Return the (x, y) coordinate for the center point of the cell that contains the specified text.  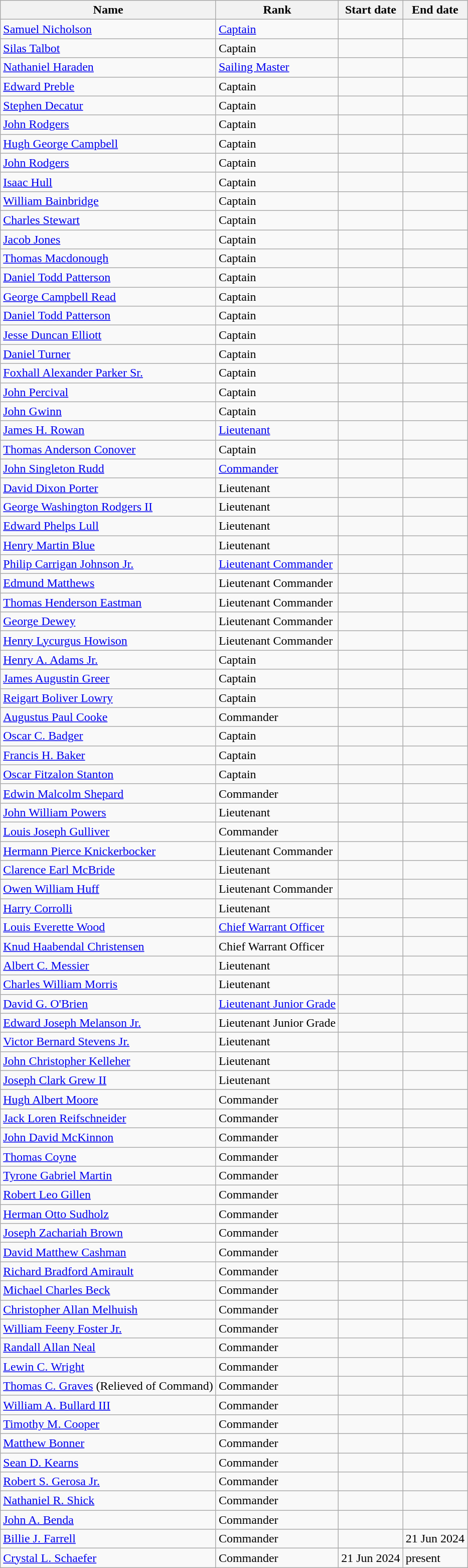
Thomas Henderson Eastman (108, 602)
Hugh George Campbell (108, 144)
Oscar Fitzalon Stanton (108, 774)
Hermann Pierce Knickerbocker (108, 851)
Robert S. Gerosa Jr. (108, 1482)
William Bainbridge (108, 201)
George Campbell Read (108, 297)
James H. Rowan (108, 430)
Crystal L. Schaefer (108, 1558)
Edmund Matthews (108, 583)
Edwin Malcolm Shepard (108, 793)
Jesse Duncan Elliott (108, 335)
Knud Haabendal Christensen (108, 946)
Charles William Morris (108, 985)
Louis Joseph Gulliver (108, 831)
Name (108, 10)
Silas Talbot (108, 48)
Nathaniel Haraden (108, 67)
Oscar C. Badger (108, 736)
David G. O'Brien (108, 1004)
Jack Loren Reifschneider (108, 1118)
Foxhall Alexander Parker Sr. (108, 373)
Joseph Clark Grew II (108, 1080)
Charles Stewart (108, 220)
Lewin C. Wright (108, 1367)
David Dixon Porter (108, 488)
End date (435, 10)
Rank (277, 10)
Joseph Zachariah Brown (108, 1233)
Jacob Jones (108, 239)
Owen William Huff (108, 889)
Herman Otto Sudholz (108, 1214)
John A. Benda (108, 1520)
Stephen Decatur (108, 105)
Augustus Paul Cooke (108, 717)
John Singleton Rudd (108, 468)
Richard Bradford Amirault (108, 1271)
Daniel Turner (108, 354)
John Percival (108, 392)
William Feeny Foster Jr. (108, 1329)
Start date (371, 10)
Edward Preble (108, 86)
Thomas Coyne (108, 1156)
Harry Corrolli (108, 908)
John William Powers (108, 812)
Henry Martin Blue (108, 545)
Henry A. Adams Jr. (108, 660)
John Christopher Kelleher (108, 1061)
Matthew Bonner (108, 1443)
Robert Leo Gillen (108, 1195)
James Augustin Greer (108, 679)
Sailing Master (277, 67)
George Dewey (108, 622)
Billie J. Farrell (108, 1539)
Isaac Hull (108, 182)
Victor Bernard Stevens Jr. (108, 1042)
Philip Carrigan Johnson Jr. (108, 564)
present (435, 1558)
Samuel Nicholson (108, 29)
Christopher Allan Melhuish (108, 1309)
Clarence Earl McBride (108, 870)
Louis Everette Wood (108, 927)
Tyrone Gabriel Martin (108, 1176)
Thomas Anderson Conover (108, 449)
George Washington Rodgers II (108, 507)
Randall Allan Neal (108, 1348)
Reigart Boliver Lowry (108, 698)
Albert C. Messier (108, 966)
John Gwinn (108, 411)
Thomas C. Graves (Relieved of Command) (108, 1386)
Timothy M. Cooper (108, 1424)
Michael Charles Beck (108, 1290)
Nathaniel R. Shick (108, 1501)
Francis H. Baker (108, 755)
John David McKinnon (108, 1137)
David Matthew Cashman (108, 1252)
Edward Phelps Lull (108, 526)
Henry Lycurgus Howison (108, 641)
Sean D. Kearns (108, 1463)
Hugh Albert Moore (108, 1099)
William A. Bullard III (108, 1405)
Edward Joseph Melanson Jr. (108, 1023)
Thomas Macdonough (108, 259)
